Return the [x, y] coordinate for the center point of the cell that contains the specified text.  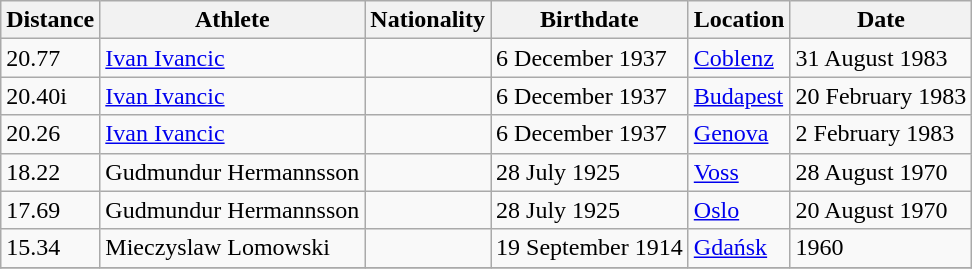
Date [881, 20]
19 September 1914 [590, 248]
20.26 [50, 134]
18.22 [50, 172]
Oslo [739, 210]
Mieczyslaw Lomowski [232, 248]
Coblenz [739, 58]
Location [739, 20]
17.69 [50, 210]
20 August 1970 [881, 210]
20 February 1983 [881, 96]
Gdańsk [739, 248]
31 August 1983 [881, 58]
Nationality [428, 20]
28 August 1970 [881, 172]
20.40i [50, 96]
Distance [50, 20]
Athlete [232, 20]
Genova [739, 134]
Voss [739, 172]
1960 [881, 248]
Budapest [739, 96]
2 February 1983 [881, 134]
Birthdate [590, 20]
20.77 [50, 58]
15.34 [50, 248]
